Provide the (X, Y) coordinate of the cell's center where the given text is located.  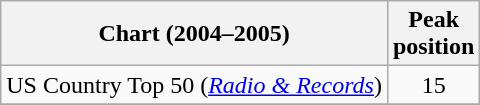
US Country Top 50 (Radio & Records) (194, 85)
Chart (2004–2005) (194, 34)
15 (433, 85)
Peakposition (433, 34)
